Find where the given text appears and provide that cell's center as (x, y) coordinate. 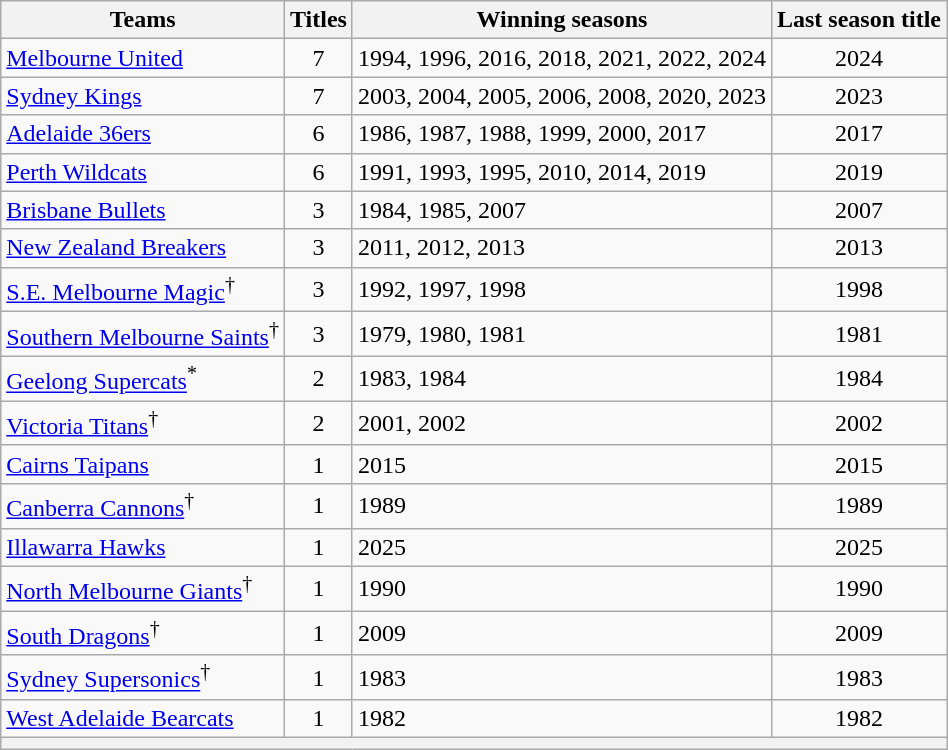
2019 (858, 172)
2007 (858, 210)
1979, 1980, 1981 (562, 334)
Geelong Supercats* (143, 378)
Perth Wildcats (143, 172)
2002 (858, 424)
1992, 1997, 1998 (562, 290)
Southern Melbourne Saints† (143, 334)
Winning seasons (562, 20)
Canberra Cannons† (143, 506)
2023 (858, 96)
2017 (858, 134)
1981 (858, 334)
Brisbane Bullets (143, 210)
West Adelaide Bearcats (143, 719)
2001, 2002 (562, 424)
Titles (318, 20)
2013 (858, 248)
North Melbourne Giants† (143, 588)
Cairns Taipans (143, 464)
Melbourne United (143, 58)
2024 (858, 58)
2011, 2012, 2013 (562, 248)
Adelaide 36ers (143, 134)
1984 (858, 378)
1986, 1987, 1988, 1999, 2000, 2017 (562, 134)
1991, 1993, 1995, 2010, 2014, 2019 (562, 172)
South Dragons† (143, 634)
1984, 1985, 2007 (562, 210)
New Zealand Breakers (143, 248)
S.E. Melbourne Magic† (143, 290)
Sydney Kings (143, 96)
1983, 1984 (562, 378)
2003, 2004, 2005, 2006, 2008, 2020, 2023 (562, 96)
Illawarra Hawks (143, 547)
Victoria Titans† (143, 424)
1994, 1996, 2016, 2018, 2021, 2022, 2024 (562, 58)
Teams (143, 20)
Sydney Supersonics† (143, 678)
1998 (858, 290)
Last season title (858, 20)
